Provide the [X, Y] coordinate of the cell's center where the given text is located.  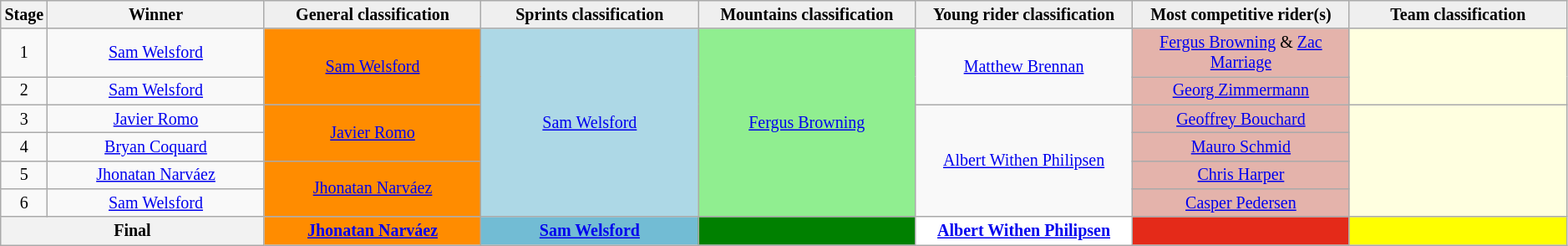
1 [24, 54]
Geoffrey Bouchard [1241, 119]
Mountains classification [807, 15]
Mauro Schmid [1241, 147]
General classification [373, 15]
Young rider classification [1024, 15]
Winner [155, 15]
Fergus Browning & Zac Marriage [1241, 54]
4 [24, 147]
Matthew Brennan [1024, 67]
Final [132, 231]
Team classification [1458, 15]
Casper Pedersen [1241, 202]
5 [24, 174]
Sprints classification [590, 15]
6 [24, 202]
2 [24, 90]
3 [24, 119]
Georg Zimmermann [1241, 90]
Bryan Coquard [155, 147]
Chris Harper [1241, 174]
Fergus Browning [807, 124]
Stage [24, 15]
Most competitive rider(s) [1241, 15]
